Return (X, Y) of the center of cell containing provided text 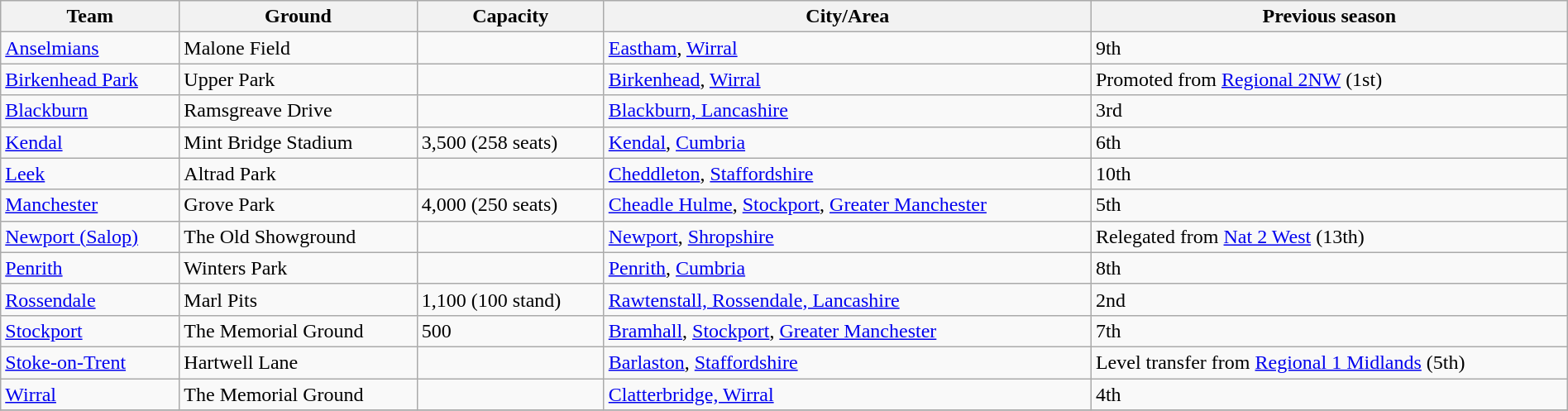
Marl Pits (298, 299)
8th (1329, 268)
Penrith, Cumbria (847, 268)
Relegated from Nat 2 West (13th) (1329, 237)
6th (1329, 142)
Rossendale (90, 299)
500 (510, 331)
Stoke-on-Trent (90, 362)
10th (1329, 174)
5th (1329, 205)
3,500 (258 seats) (510, 142)
Penrith (90, 268)
7th (1329, 331)
Manchester (90, 205)
4,000 (250 seats) (510, 205)
Bramhall, Stockport, Greater Manchester (847, 331)
Leek (90, 174)
Newport (Salop) (90, 237)
Upper Park (298, 79)
Capacity (510, 17)
9th (1329, 48)
Clatterbridge, Wirral (847, 394)
Barlaston, Staffordshire (847, 362)
Birkenhead Park (90, 79)
Hartwell Lane (298, 362)
Malone Field (298, 48)
4th (1329, 394)
Promoted from Regional 2NW (1st) (1329, 79)
Kendal, Cumbria (847, 142)
Anselmians (90, 48)
Newport, Shropshire (847, 237)
3rd (1329, 111)
Previous season (1329, 17)
Blackburn, Lancashire (847, 111)
Birkenhead, Wirral (847, 79)
Ramsgreave Drive (298, 111)
Cheddleton, Staffordshire (847, 174)
Stockport (90, 331)
Ground (298, 17)
Grove Park (298, 205)
The Old Showground (298, 237)
Rawtenstall, Rossendale, Lancashire (847, 299)
Winters Park (298, 268)
2nd (1329, 299)
Wirral (90, 394)
1,100 (100 stand) (510, 299)
Team (90, 17)
Mint Bridge Stadium (298, 142)
Cheadle Hulme, Stockport, Greater Manchester (847, 205)
Blackburn (90, 111)
Kendal (90, 142)
Altrad Park (298, 174)
Level transfer from Regional 1 Midlands (5th) (1329, 362)
City/Area (847, 17)
Eastham, Wirral (847, 48)
